Capture the cell that displays the provided text and extract its [X, Y] central coordinate. 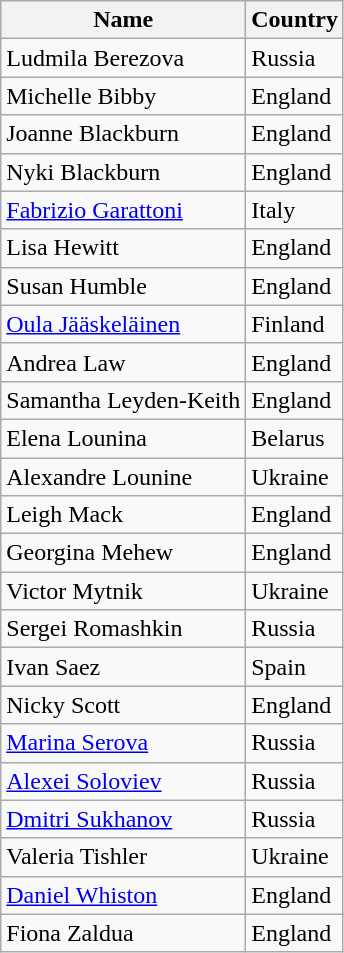
Leigh Mack [124, 515]
Samantha Leyden-Keith [124, 400]
Italy [295, 210]
Spain [295, 667]
Dmitri Sukhanov [124, 819]
Marina Serova [124, 743]
Country [295, 20]
Alexandre Lounine [124, 477]
Ivan Saez [124, 667]
Belarus [295, 438]
Daniel Whiston [124, 895]
Joanne Blackburn [124, 134]
Finland [295, 324]
Andrea Law [124, 362]
Fiona Zaldua [124, 933]
Nicky Scott [124, 705]
Fabrizio Garattoni [124, 210]
Name [124, 20]
Lisa Hewitt [124, 248]
Victor Mytnik [124, 591]
Michelle Bibby [124, 96]
Susan Humble [124, 286]
Alexei Soloviev [124, 781]
Sergei Romashkin [124, 629]
Oula Jääskeläinen [124, 324]
Elena Lounina [124, 438]
Valeria Tishler [124, 857]
Georgina Mehew [124, 553]
Ludmila Berezova [124, 58]
Nyki Blackburn [124, 172]
